Locate the cell with the specified text and output its (X, Y) center coordinate. 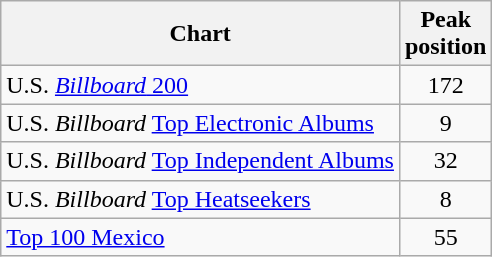
U.S. Billboard Top Independent Albums (200, 161)
8 (445, 199)
9 (445, 123)
U.S. Billboard Top Heatseekers (200, 199)
172 (445, 85)
32 (445, 161)
Chart (200, 34)
U.S. Billboard 200 (200, 85)
55 (445, 237)
Top 100 Mexico (200, 237)
U.S. Billboard Top Electronic Albums (200, 123)
Peakposition (445, 34)
